Find where the given text appears and provide that cell's center as (X, Y) coordinate. 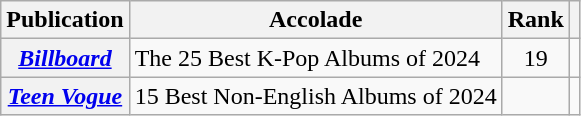
Teen Vogue (65, 96)
19 (536, 58)
Accolade (316, 20)
15 Best Non-English Albums of 2024 (316, 96)
The 25 Best K-Pop Albums of 2024 (316, 58)
Rank (536, 20)
Billboard (65, 58)
Publication (65, 20)
